Detect which cell encompasses the target text, then output its [X, Y] center coordinate. 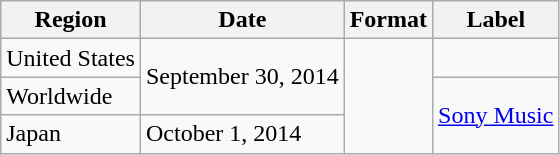
United States [71, 58]
Worldwide [71, 96]
September 30, 2014 [242, 77]
Japan [71, 134]
Format [388, 20]
October 1, 2014 [242, 134]
Date [242, 20]
Sony Music [496, 115]
Label [496, 20]
Region [71, 20]
